Identify which cell holds the provided text, then report its [x, y] central coordinate. 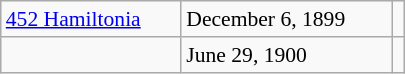
June 29, 1900 [286, 55]
452 Hamiltonia [92, 19]
December 6, 1899 [286, 19]
